Provide the [x, y] coordinate of the cell's center where the given text is located.  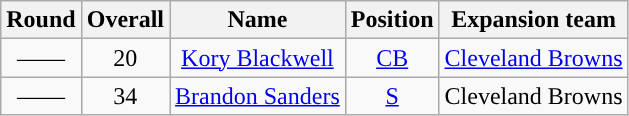
Kory Blackwell [258, 58]
Position [392, 20]
CB [392, 58]
Brandon Sanders [258, 96]
Expansion team [534, 20]
S [392, 96]
Round [41, 20]
20 [125, 58]
Overall [125, 20]
34 [125, 96]
Name [258, 20]
